Provide the [X, Y] coordinate of the cell's center where the given text is located.  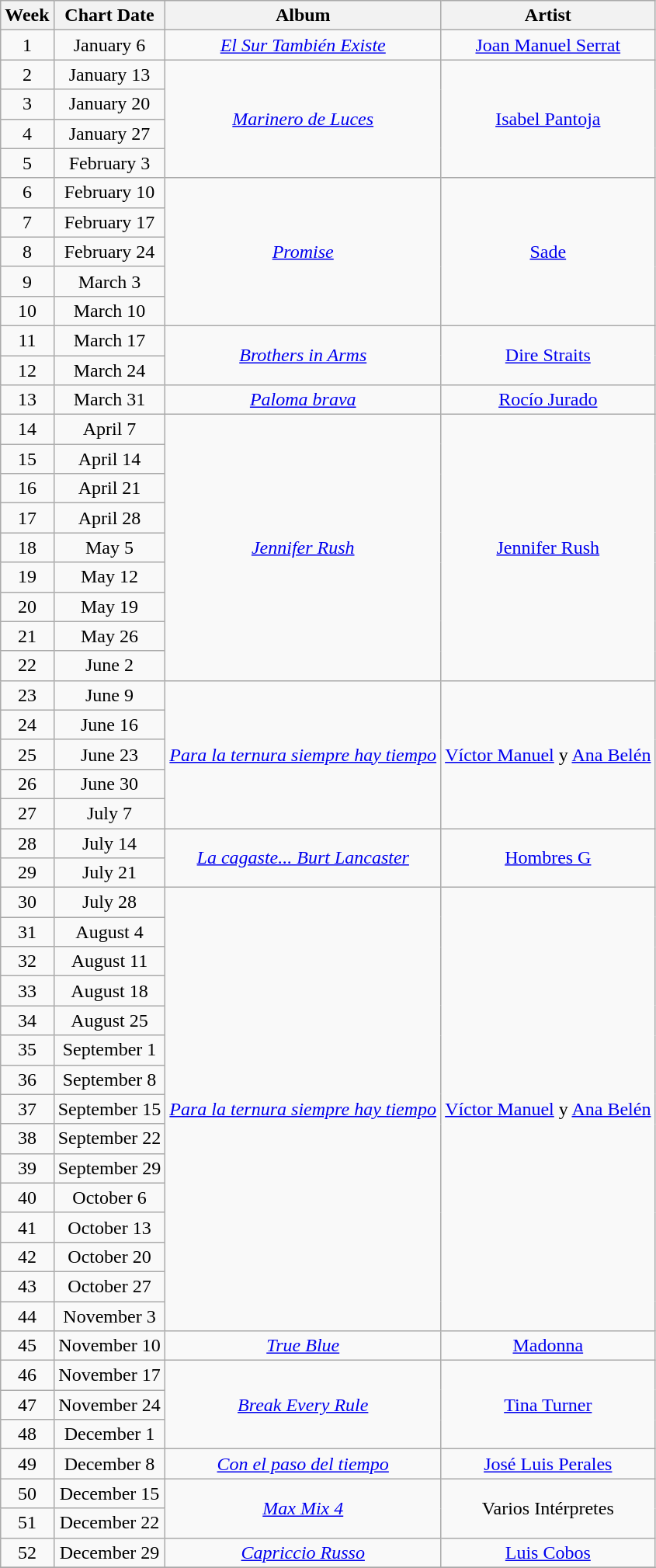
November 17 [109, 1375]
Marinero de Luces [303, 119]
August 4 [109, 932]
Hombres G [548, 857]
December 15 [109, 1493]
Luis Cobos [548, 1552]
May 26 [109, 636]
May 19 [109, 607]
March 31 [109, 400]
45 [27, 1346]
11 [27, 340]
30 [27, 902]
35 [27, 1050]
39 [27, 1168]
41 [27, 1227]
April 28 [109, 518]
October 27 [109, 1286]
2 [27, 75]
8 [27, 252]
52 [27, 1552]
6 [27, 193]
September 22 [109, 1139]
31 [27, 932]
September 8 [109, 1080]
August 18 [109, 991]
26 [27, 784]
32 [27, 961]
December 22 [109, 1523]
September 29 [109, 1168]
1 [27, 45]
March 3 [109, 281]
November 3 [109, 1316]
42 [27, 1257]
Break Every Rule [303, 1405]
December 29 [109, 1552]
Sade [548, 252]
September 1 [109, 1050]
29 [27, 873]
July 21 [109, 873]
15 [27, 459]
March 17 [109, 340]
April 21 [109, 488]
48 [27, 1434]
June 2 [109, 666]
El Sur También Existe [303, 45]
May 12 [109, 577]
June 9 [109, 695]
14 [27, 429]
August 25 [109, 1020]
December 8 [109, 1464]
September 15 [109, 1109]
January 20 [109, 104]
November 24 [109, 1405]
October 13 [109, 1227]
February 10 [109, 193]
Max Mix 4 [303, 1508]
October 6 [109, 1198]
January 13 [109, 75]
Paloma brava [303, 400]
July 14 [109, 843]
True Blue [303, 1346]
23 [27, 695]
March 10 [109, 311]
February 17 [109, 222]
Con el paso del tiempo [303, 1464]
46 [27, 1375]
July 7 [109, 813]
Dire Straits [548, 355]
March 24 [109, 370]
Varios Intérpretes [548, 1508]
June 16 [109, 725]
August 11 [109, 961]
June 23 [109, 754]
12 [27, 370]
Capriccio Russo [303, 1552]
Madonna [548, 1346]
February 3 [109, 163]
19 [27, 577]
24 [27, 725]
July 28 [109, 902]
Artist [548, 16]
18 [27, 548]
April 7 [109, 429]
51 [27, 1523]
7 [27, 222]
Rocío Jurado [548, 400]
Brothers in Arms [303, 355]
Joan Manuel Serrat [548, 45]
21 [27, 636]
28 [27, 843]
38 [27, 1139]
3 [27, 104]
43 [27, 1286]
37 [27, 1109]
Promise [303, 252]
22 [27, 666]
February 24 [109, 252]
Album [303, 16]
33 [27, 991]
Week [27, 16]
50 [27, 1493]
36 [27, 1080]
October 20 [109, 1257]
November 10 [109, 1346]
20 [27, 607]
January 6 [109, 45]
13 [27, 400]
Tina Turner [548, 1405]
December 1 [109, 1434]
34 [27, 1020]
10 [27, 311]
40 [27, 1198]
4 [27, 134]
17 [27, 518]
44 [27, 1316]
5 [27, 163]
16 [27, 488]
June 30 [109, 784]
January 27 [109, 134]
Isabel Pantoja [548, 119]
25 [27, 754]
27 [27, 813]
April 14 [109, 459]
José Luis Perales [548, 1464]
9 [27, 281]
49 [27, 1464]
May 5 [109, 548]
Chart Date [109, 16]
La cagaste... Burt Lancaster [303, 857]
47 [27, 1405]
